Search for the cell housing the specified text and yield its [x, y] center coordinate. 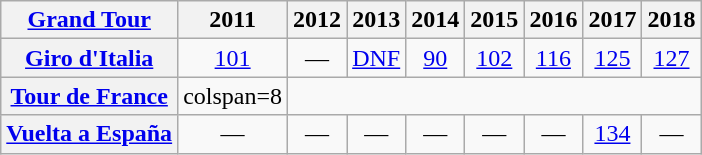
Tour de France [90, 96]
DNF [376, 58]
116 [554, 58]
2014 [436, 20]
2012 [318, 20]
2011 [233, 20]
2016 [554, 20]
Vuelta a España [90, 134]
2018 [672, 20]
125 [612, 58]
102 [494, 58]
134 [612, 134]
90 [436, 58]
101 [233, 58]
2015 [494, 20]
2013 [376, 20]
2017 [612, 20]
colspan=8 [233, 96]
Giro d'Italia [90, 58]
Grand Tour [90, 20]
127 [672, 58]
